For the text-containing cell, return its midpoint in (x, y) coordinate format. 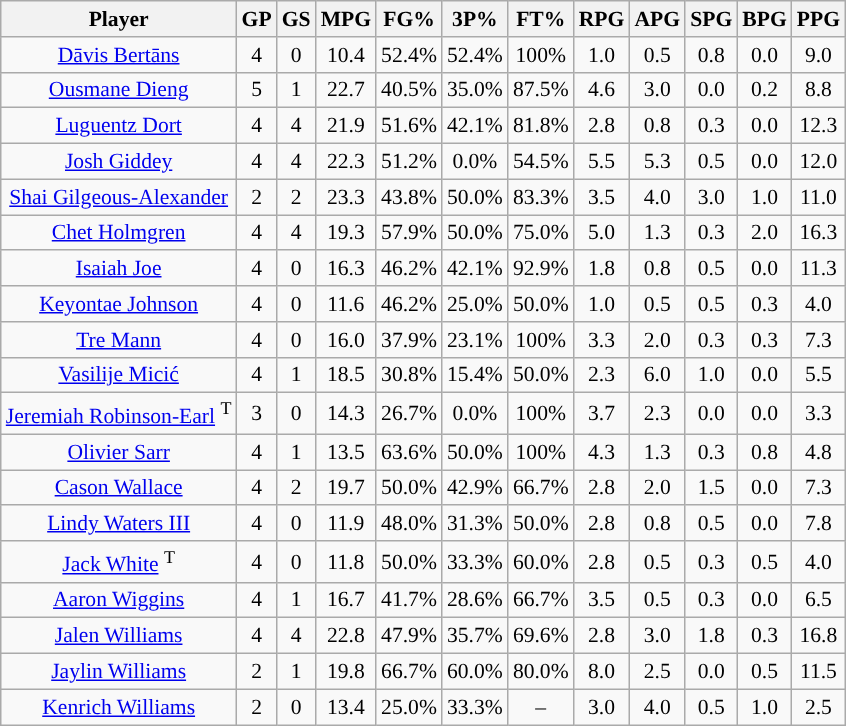
6.0 (657, 375)
FT% (541, 19)
54.5% (541, 162)
Player (119, 19)
19.3 (346, 233)
12.3 (818, 126)
SPG (711, 19)
81.8% (541, 126)
3P% (475, 19)
Dāvis Bertāns (119, 55)
3.7 (602, 414)
40.5% (409, 90)
11.5 (818, 672)
75.0% (541, 233)
Jalen Williams (119, 636)
23.3 (346, 197)
42.9% (475, 488)
13.5 (346, 452)
BPG (764, 19)
Olivier Sarr (119, 452)
4.3 (602, 452)
11.9 (346, 524)
43.8% (409, 197)
51.6% (409, 126)
11.0 (818, 197)
– (541, 707)
16.8 (818, 636)
PPG (818, 19)
26.7% (409, 414)
4.8 (818, 452)
31.3% (475, 524)
0.2 (764, 90)
83.3% (541, 197)
21.9 (346, 126)
Jaylin Williams (119, 672)
Cason Wallace (119, 488)
13.4 (346, 707)
6.5 (818, 601)
63.6% (409, 452)
22.8 (346, 636)
Kenrich Williams (119, 707)
22.3 (346, 162)
22.7 (346, 90)
5.0 (602, 233)
GS (296, 19)
16.7 (346, 601)
69.6% (541, 636)
19.8 (346, 672)
Ousmane Dieng (119, 90)
92.9% (541, 269)
11.8 (346, 562)
8.8 (818, 90)
48.0% (409, 524)
Keyontae Johnson (119, 304)
MPG (346, 19)
11.3 (818, 269)
10.4 (346, 55)
28.6% (475, 601)
1.5 (711, 488)
16.0 (346, 340)
5.3 (657, 162)
3 (257, 414)
37.9% (409, 340)
80.0% (541, 672)
18.5 (346, 375)
FG% (409, 19)
47.9% (409, 636)
35.0% (475, 90)
Josh Giddey (119, 162)
12.0 (818, 162)
Jack White T (119, 562)
87.5% (541, 90)
APG (657, 19)
5 (257, 90)
GP (257, 19)
57.9% (409, 233)
Shai Gilgeous-Alexander (119, 197)
51.2% (409, 162)
9.0 (818, 55)
15.4% (475, 375)
Chet Holmgren (119, 233)
Isaiah Joe (119, 269)
7.8 (818, 524)
35.7% (475, 636)
RPG (602, 19)
4.6 (602, 90)
Aaron Wiggins (119, 601)
Lindy Waters III (119, 524)
Jeremiah Robinson-Earl T (119, 414)
Vasilije Micić (119, 375)
Tre Mann (119, 340)
Luguentz Dort (119, 126)
19.7 (346, 488)
8.0 (602, 672)
11.6 (346, 304)
23.1% (475, 340)
41.7% (409, 601)
30.8% (409, 375)
14.3 (346, 414)
